Capture the cell that displays the provided text and extract its (x, y) central coordinate. 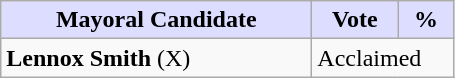
Vote (355, 20)
Acclaimed (383, 58)
% (426, 20)
Mayoral Candidate (156, 20)
Lennox Smith (X) (156, 58)
